Locate the cell with the specified text and output its (X, Y) center coordinate. 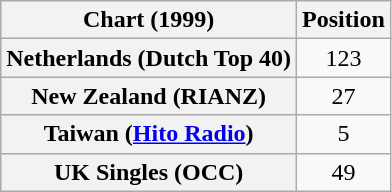
New Zealand (RIANZ) (149, 96)
5 (344, 134)
Chart (1999) (149, 20)
27 (344, 96)
49 (344, 172)
Taiwan (Hito Radio) (149, 134)
123 (344, 58)
UK Singles (OCC) (149, 172)
Position (344, 20)
Netherlands (Dutch Top 40) (149, 58)
